For the text-containing cell, return its midpoint in [x, y] coordinate format. 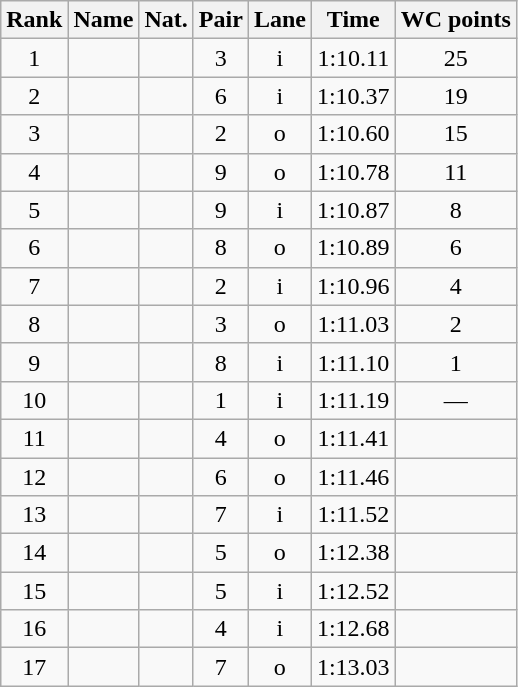
Pair [220, 20]
1:10.89 [353, 248]
Lane [280, 20]
1:11.10 [353, 362]
19 [456, 96]
1:10.60 [353, 134]
Name [104, 20]
1:12.68 [353, 629]
1:11.19 [353, 400]
Time [353, 20]
10 [34, 400]
12 [34, 477]
16 [34, 629]
1:10.87 [353, 210]
Rank [34, 20]
WC points [456, 20]
1:13.03 [353, 667]
Nat. [166, 20]
1:11.03 [353, 324]
1:10.78 [353, 172]
1:12.52 [353, 591]
13 [34, 515]
1:11.52 [353, 515]
14 [34, 553]
1:12.38 [353, 553]
1:11.41 [353, 438]
1:11.46 [353, 477]
1:10.11 [353, 58]
— [456, 400]
1:10.37 [353, 96]
1:10.96 [353, 286]
17 [34, 667]
25 [456, 58]
